Identify which cell holds the provided text, then report its (x, y) central coordinate. 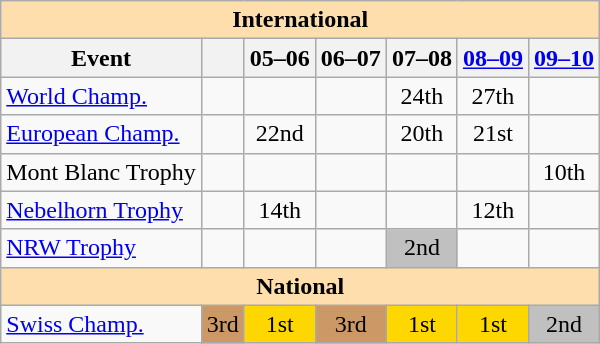
22nd (280, 134)
09–10 (564, 58)
07–08 (422, 58)
08–09 (492, 58)
Nebelhorn Trophy (101, 210)
06–07 (350, 58)
27th (492, 96)
Mont Blanc Trophy (101, 172)
21st (492, 134)
14th (280, 210)
24th (422, 96)
NRW Trophy (101, 248)
International (300, 20)
10th (564, 172)
05–06 (280, 58)
World Champ. (101, 96)
20th (422, 134)
Swiss Champ. (101, 324)
National (300, 286)
12th (492, 210)
Event (101, 58)
European Champ. (101, 134)
